Scan for the cell matching the given text and deliver its [X, Y] coordinate at center. 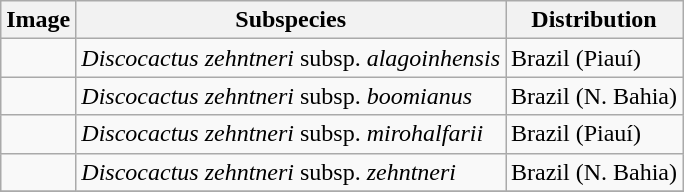
Distribution [594, 20]
Discocactus zehntneri subsp. alagoinhensis [291, 58]
Discocactus zehntneri subsp. boomianus [291, 96]
Image [38, 20]
Discocactus zehntneri subsp. mirohalfarii [291, 134]
Subspecies [291, 20]
Discocactus zehntneri subsp. zehntneri [291, 172]
